Locate the cell with the specified text and output its (X, Y) center coordinate. 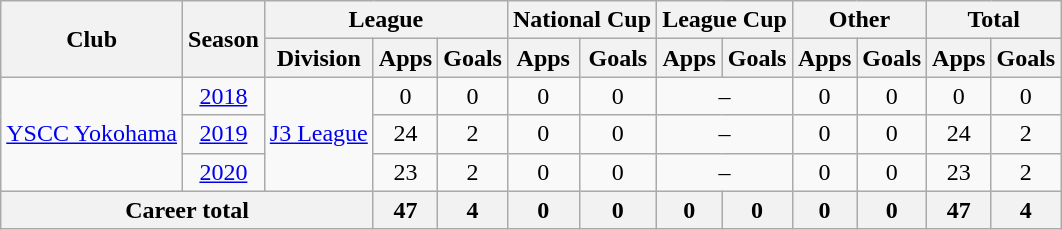
Division (318, 58)
National Cup (582, 20)
League (386, 20)
League Cup (725, 20)
Other (859, 20)
YSCC Yokohama (92, 134)
Season (224, 39)
2018 (224, 96)
Career total (188, 210)
J3 League (318, 134)
Club (92, 39)
Total (994, 20)
2020 (224, 172)
2019 (224, 134)
